Determine the (x, y) coordinate at the center of the cell enclosing the given text.  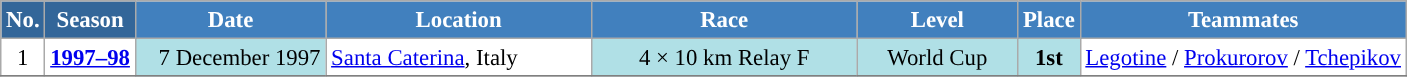
World Cup (938, 58)
Legotine / Prokurorov / Tchepikov (1243, 58)
Race (724, 20)
1st (1049, 58)
Date (230, 20)
Level (938, 20)
Place (1049, 20)
No. (23, 20)
Teammates (1243, 20)
1 (23, 58)
7 December 1997 (230, 58)
Season (90, 20)
Location (459, 20)
4 × 10 km Relay F (724, 58)
Santa Caterina, Italy (459, 58)
1997–98 (90, 58)
